Return the (x, y) coordinate for the center point of the cell that contains the specified text.  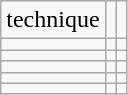
technique (53, 20)
